Detect which cell encompasses the target text, then output its (X, Y) center coordinate. 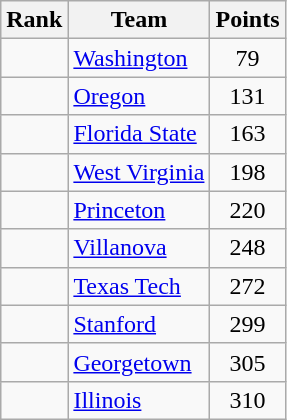
Oregon (139, 96)
Stanford (139, 324)
299 (248, 324)
79 (248, 58)
Rank (34, 20)
131 (248, 96)
Texas Tech (139, 286)
163 (248, 134)
Team (139, 20)
Washington (139, 58)
Illinois (139, 400)
310 (248, 400)
Princeton (139, 210)
305 (248, 362)
West Virginia (139, 172)
Villanova (139, 248)
248 (248, 248)
220 (248, 210)
Points (248, 20)
Florida State (139, 134)
198 (248, 172)
272 (248, 286)
Georgetown (139, 362)
